Provide the [x, y] coordinate of the cell's center where the given text is located.  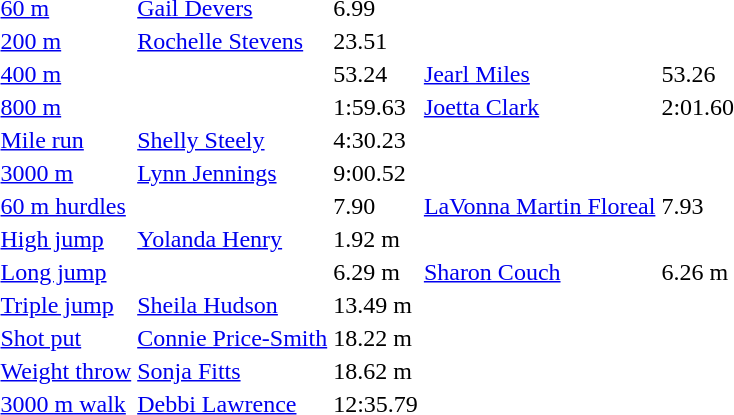
4:30.23 [376, 140]
53.24 [376, 74]
LaVonna Martin Floreal [540, 206]
18.62 m [376, 371]
7.90 [376, 206]
Sharon Couch [540, 272]
23.51 [376, 41]
Jearl Miles [540, 74]
Rochelle Stevens [232, 41]
Connie Price-Smith [232, 338]
Joetta Clark [540, 107]
1:59.63 [376, 107]
Yolanda Henry [232, 239]
Sheila Hudson [232, 305]
18.22 m [376, 338]
6.29 m [376, 272]
13.49 m [376, 305]
Shelly Steely [232, 140]
Lynn Jennings [232, 173]
1.92 m [376, 239]
Sonja Fitts [232, 371]
9:00.52 [376, 173]
